Scan for the cell matching the given text and deliver its (x, y) coordinate at center. 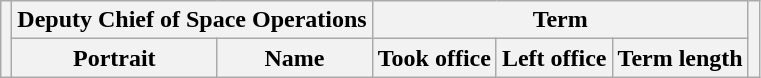
Term (560, 20)
Term length (680, 58)
Took office (434, 58)
Portrait (114, 58)
Deputy Chief of Space Operations (192, 20)
Name (294, 58)
Left office (554, 58)
